Scan for the cell matching the given text and deliver its [x, y] coordinate at center. 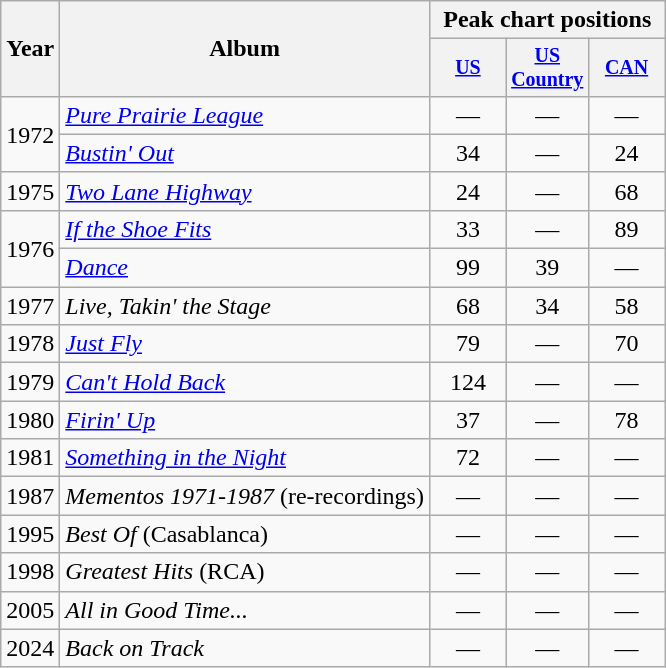
Bustin' Out [245, 153]
78 [626, 420]
1998 [30, 572]
Two Lane Highway [245, 191]
1981 [30, 458]
99 [468, 268]
Pure Prairie League [245, 115]
1987 [30, 496]
2024 [30, 648]
Live, Takin' the Stage [245, 306]
39 [547, 268]
58 [626, 306]
124 [468, 382]
Year [30, 49]
If the Shoe Fits [245, 229]
89 [626, 229]
2005 [30, 610]
1979 [30, 382]
US Country [547, 68]
Mementos 1971-1987 (re-recordings) [245, 496]
37 [468, 420]
Can't Hold Back [245, 382]
CAN [626, 68]
79 [468, 344]
70 [626, 344]
Album [245, 49]
Peak chart positions [547, 20]
US [468, 68]
1978 [30, 344]
72 [468, 458]
1972 [30, 134]
1977 [30, 306]
Dance [245, 268]
Back on Track [245, 648]
33 [468, 229]
1975 [30, 191]
1995 [30, 534]
Just Fly [245, 344]
Greatest Hits (RCA) [245, 572]
Best Of (Casablanca) [245, 534]
Something in the Night [245, 458]
1976 [30, 248]
Firin' Up [245, 420]
All in Good Time... [245, 610]
1980 [30, 420]
